Extract the [X, Y] coordinate from the center of the cell holding the provided text.  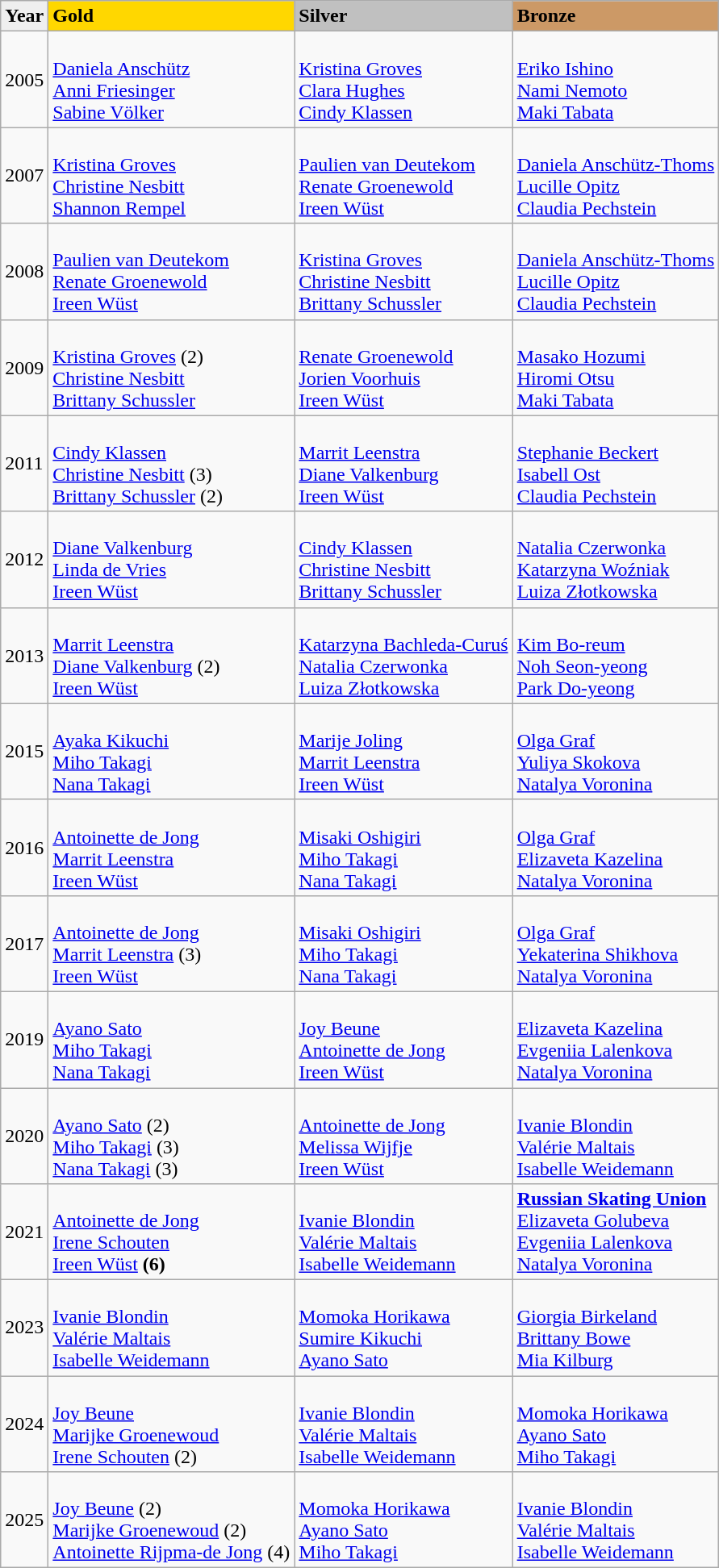
Olga Graf Elizaveta Kazelina Natalya Voronina [616, 847]
2017 [24, 944]
Renate Groenewold Jorien Voorhuis Ireen Wüst [403, 368]
Joy Beune Marijke Groenewoud Irene Schouten (2) [171, 1424]
Masako Hozumi Hiromi Otsu Maki Tabata [616, 368]
2011 [24, 463]
Momoka Horikawa Sumire Kikuchi Ayano Sato [403, 1328]
Antoinette de Jong Marrit Leenstra Ireen Wüst [171, 847]
2008 [24, 271]
Antoinette de Jong Melissa Wijfje Ireen Wüst [403, 1136]
Marrit Leenstra Diane Valkenburg (2) Ireen Wüst [171, 655]
2015 [24, 752]
2007 [24, 176]
2005 [24, 79]
Russian Skating Union Elizaveta Golubeva Evgeniia Lalenkova Natalya Voronina [616, 1232]
Diane Valkenburg Linda de Vries Ireen Wüst [171, 560]
Kristina Groves Christine Nesbitt Brittany Schussler [403, 271]
Marije Joling Marrit Leenstra Ireen Wüst [403, 752]
2009 [24, 368]
Silver [403, 16]
2020 [24, 1136]
Eriko Ishino Nami Nemoto Maki Tabata [616, 79]
Katarzyna Bachleda-Curuś Natalia Czerwonka Luiza Złotkowska [403, 655]
Antoinette de Jong Irene Schouten Ireen Wüst (6) [171, 1232]
Daniela Anschütz Anni Friesinger Sabine Völker [171, 79]
Antoinette de Jong Marrit Leenstra (3) Ireen Wüst [171, 944]
Joy Beune (2) Marijke Groenewoud (2) Antoinette Rijpma-de Jong (4) [171, 1520]
Gold [171, 16]
2025 [24, 1520]
2019 [24, 1039]
Kim Bo-reum Noh Seon-yeong Park Do-yeong [616, 655]
Year [24, 16]
Joy Beune Antoinette de Jong Ireen Wüst [403, 1039]
2024 [24, 1424]
Kristina Groves Christine Nesbitt Shannon Rempel [171, 176]
Olga Graf Yuliya Skokova Natalya Voronina [616, 752]
Cindy Klassen Christine Nesbitt Brittany Schussler [403, 560]
Ayaka Kikuchi Miho Takagi Nana Takagi [171, 752]
2021 [24, 1232]
Bronze [616, 16]
Elizaveta Kazelina Evgeniia Lalenkova Natalya Voronina [616, 1039]
2016 [24, 847]
Cindy Klassen Christine Nesbitt (3) Brittany Schussler (2) [171, 463]
2013 [24, 655]
2023 [24, 1328]
Marrit Leenstra Diane Valkenburg Ireen Wüst [403, 463]
2012 [24, 560]
Giorgia Birkeland Brittany Bowe Mia Kilburg [616, 1328]
Stephanie Beckert Isabell Ost Claudia Pechstein [616, 463]
Ayano Sato Miho Takagi Nana Takagi [171, 1039]
Ayano Sato (2) Miho Takagi (3) Nana Takagi (3) [171, 1136]
Kristina Groves Clara Hughes Cindy Klassen [403, 79]
Natalia Czerwonka Katarzyna Woźniak Luiza Złotkowska [616, 560]
Olga Graf Yekaterina Shikhova Natalya Voronina [616, 944]
Kristina Groves (2) Christine Nesbitt Brittany Schussler [171, 368]
